Provide the (X, Y) coordinate of the cell's center where the given text is located.  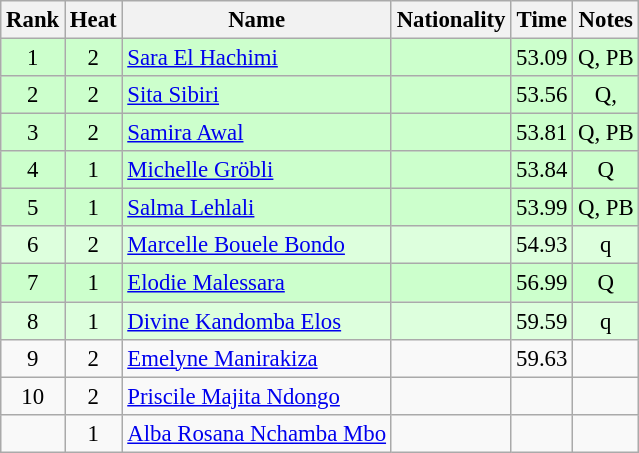
Sita Sibiri (256, 95)
9 (33, 358)
56.99 (542, 283)
Q, (606, 95)
Alba Rosana Nchamba Mbo (256, 433)
53.56 (542, 95)
53.81 (542, 133)
Salma Lehlali (256, 208)
53.99 (542, 208)
Emelyne Manirakiza (256, 358)
53.09 (542, 58)
Michelle Gröbli (256, 170)
Time (542, 20)
3 (33, 133)
8 (33, 321)
Marcelle Bouele Bondo (256, 245)
53.84 (542, 170)
Priscile Majita Ndongo (256, 396)
59.63 (542, 358)
Elodie Malessara (256, 283)
5 (33, 208)
Sara El Hachimi (256, 58)
4 (33, 170)
Heat (94, 20)
Nationality (450, 20)
59.59 (542, 321)
54.93 (542, 245)
7 (33, 283)
Notes (606, 20)
10 (33, 396)
Name (256, 20)
Samira Awal (256, 133)
Divine Kandomba Elos (256, 321)
Rank (33, 20)
6 (33, 245)
